Scan for the cell matching the given text and deliver its [x, y] coordinate at center. 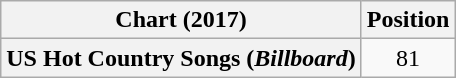
81 [408, 58]
Chart (2017) [181, 20]
US Hot Country Songs (Billboard) [181, 58]
Position [408, 20]
